From the cell containing the given text, extract its center point as [x, y] coordinate. 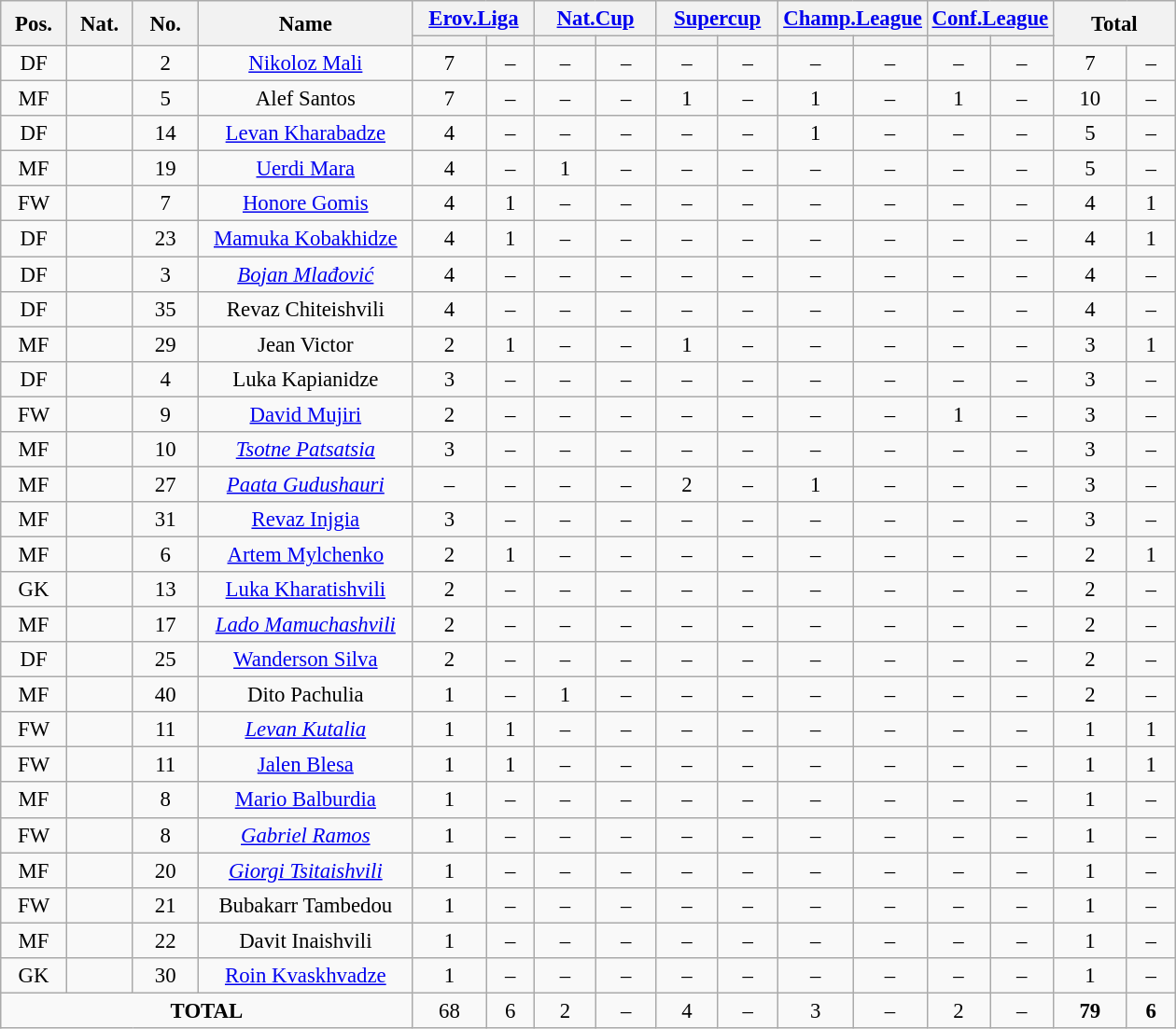
Artem Mylchenko [306, 554]
21 [166, 905]
40 [166, 695]
Jalen Blesa [306, 765]
Revaz Injgia [306, 520]
Roin Kvaskhvadze [306, 976]
Supercup [717, 19]
Bubakarr Tambedou [306, 905]
68 [450, 1010]
Gabriel Ramos [306, 835]
Tsotne Patsatsia [306, 450]
Lado Mamuchashvili [306, 625]
22 [166, 940]
Wanderson Silva [306, 660]
Davit Inaishvili [306, 940]
13 [166, 590]
27 [166, 484]
David Mujiri [306, 414]
9 [166, 414]
Paata Gudushauri [306, 484]
Alef Santos [306, 99]
Uerdi Mara [306, 169]
Luka Kharatishvili [306, 590]
Jean Victor [306, 344]
Name [306, 23]
Revaz Chiteishvili [306, 309]
19 [166, 169]
Dito Pachulia [306, 695]
Nikoloz Mali [306, 63]
31 [166, 520]
29 [166, 344]
No. [166, 23]
20 [166, 870]
Nat.Cup [595, 19]
23 [166, 239]
Pos. [34, 23]
Total [1114, 23]
TOTAL [207, 1010]
Levan Kharabadze [306, 133]
35 [166, 309]
Mamuka Kobakhidze [306, 239]
30 [166, 976]
Honore Gomis [306, 204]
79 [1090, 1010]
Erov.Liga [474, 19]
25 [166, 660]
Luka Kapianidze [306, 379]
Mario Balburdia [306, 800]
Champ.League [853, 19]
17 [166, 625]
Giorgi Tsitaishvili [306, 870]
Levan Kutalia [306, 730]
14 [166, 133]
Bojan Mlađović [306, 274]
Conf.League [989, 19]
Nat. [99, 23]
